Extract the (X, Y) coordinate from the center of the cell holding the provided text.  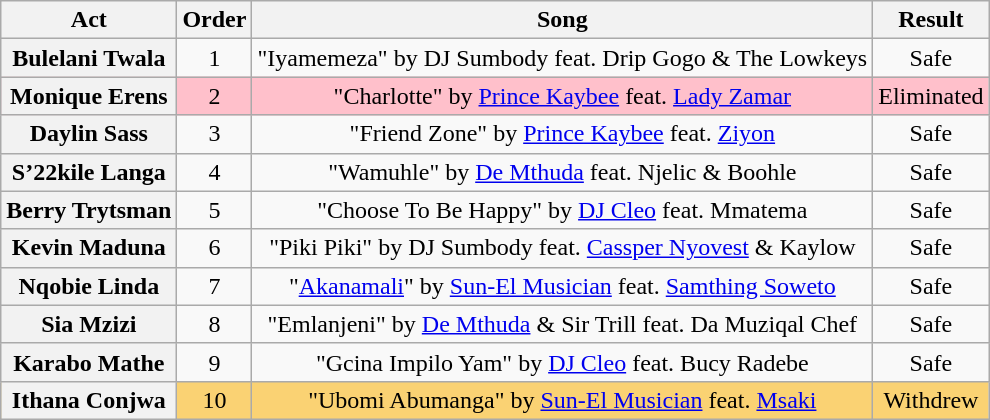
3 (214, 134)
Eliminated (931, 96)
10 (214, 400)
"Iyamemeza" by DJ Sumbody feat. Drip Gogo & The Lowkeys (562, 58)
"Choose To Be Happy" by DJ Cleo feat. Mmatema (562, 210)
8 (214, 324)
"Emlanjeni" by De Mthuda & Sir Trill feat. Da Muziqal Chef (562, 324)
Monique Erens (89, 96)
Act (89, 20)
Song (562, 20)
2 (214, 96)
"Gcina Impilo Yam" by DJ Cleo feat. Bucy Radebe (562, 362)
"Wamuhle" by De Mthuda feat. Njelic & Boohle (562, 172)
S’22kile Langa (89, 172)
Withdrew (931, 400)
7 (214, 286)
Ithana Conjwa (89, 400)
Result (931, 20)
5 (214, 210)
Bulelani Twala (89, 58)
Nqobie Linda (89, 286)
Order (214, 20)
"Ubomi Abumanga" by Sun-El Musician feat. Msaki (562, 400)
Berry Trytsman (89, 210)
9 (214, 362)
1 (214, 58)
"Charlotte" by Prince Kaybee feat. Lady Zamar (562, 96)
Sia Mzizi (89, 324)
4 (214, 172)
6 (214, 248)
Kevin Maduna (89, 248)
"Friend Zone" by Prince Kaybee feat. Ziyon (562, 134)
"Piki Piki" by DJ Sumbody feat. Cassper Nyovest & Kaylow (562, 248)
"Akanamali" by Sun-El Musician feat. Samthing Soweto (562, 286)
Karabo Mathe (89, 362)
Daylin Sass (89, 134)
